Identify which cell holds the provided text, then report its [X, Y] central coordinate. 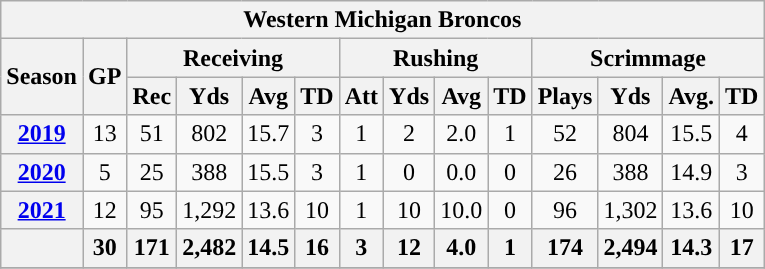
Rec [152, 96]
Season [42, 77]
2,494 [630, 248]
14.3 [692, 248]
2021 [42, 210]
Western Michigan Broncos [382, 20]
802 [210, 134]
52 [565, 134]
0.0 [462, 172]
17 [742, 248]
GP [104, 77]
2.0 [462, 134]
5 [104, 172]
51 [152, 134]
Avg. [692, 96]
30 [104, 248]
13 [104, 134]
171 [152, 248]
1,292 [210, 210]
Scrimmage [648, 58]
2019 [42, 134]
2 [410, 134]
15.7 [268, 134]
Receiving [233, 58]
4.0 [462, 248]
4 [742, 134]
2020 [42, 172]
96 [565, 210]
10.0 [462, 210]
14.5 [268, 248]
804 [630, 134]
Plays [565, 96]
Att [361, 96]
25 [152, 172]
16 [317, 248]
1,302 [630, 210]
26 [565, 172]
2,482 [210, 248]
174 [565, 248]
Rushing [436, 58]
95 [152, 210]
14.9 [692, 172]
